Pinpoint the cell where the given text exists, returning its [X, Y] midpoint coordinate. 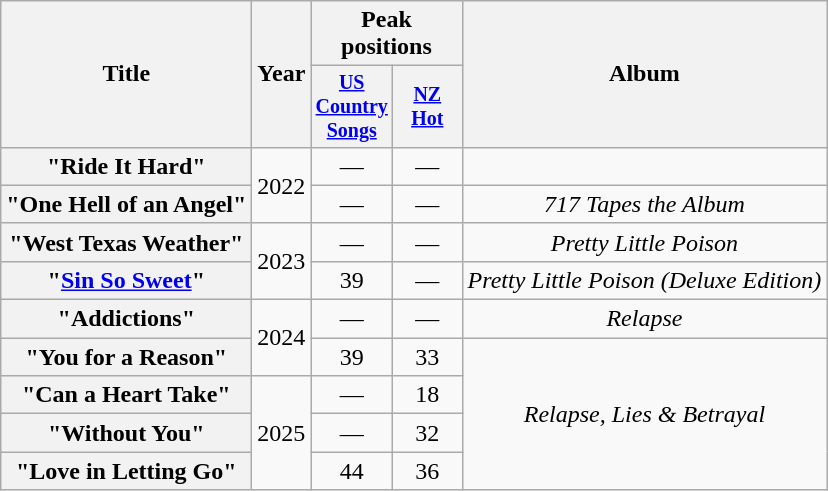
Peak positions [386, 34]
33 [428, 357]
2025 [282, 433]
US Country Songs [352, 106]
Year [282, 74]
"Sin So Sweet" [126, 280]
2022 [282, 185]
2023 [282, 261]
NZ Hot [428, 106]
"Can a Heart Take" [126, 395]
"One Hell of an Angel" [126, 204]
"Addictions" [126, 319]
"West Texas Weather" [126, 242]
717 Tapes the Album [644, 204]
Pretty Little Poison (Deluxe Edition) [644, 280]
"Love in Letting Go" [126, 471]
"You for a Reason" [126, 357]
2024 [282, 338]
36 [428, 471]
44 [352, 471]
Pretty Little Poison [644, 242]
"Without You" [126, 433]
Album [644, 74]
"Ride It Hard" [126, 166]
Title [126, 74]
Relapse, Lies & Betrayal [644, 414]
18 [428, 395]
Relapse [644, 319]
32 [428, 433]
